Find where the given text appears and provide that cell's center as (x, y) coordinate. 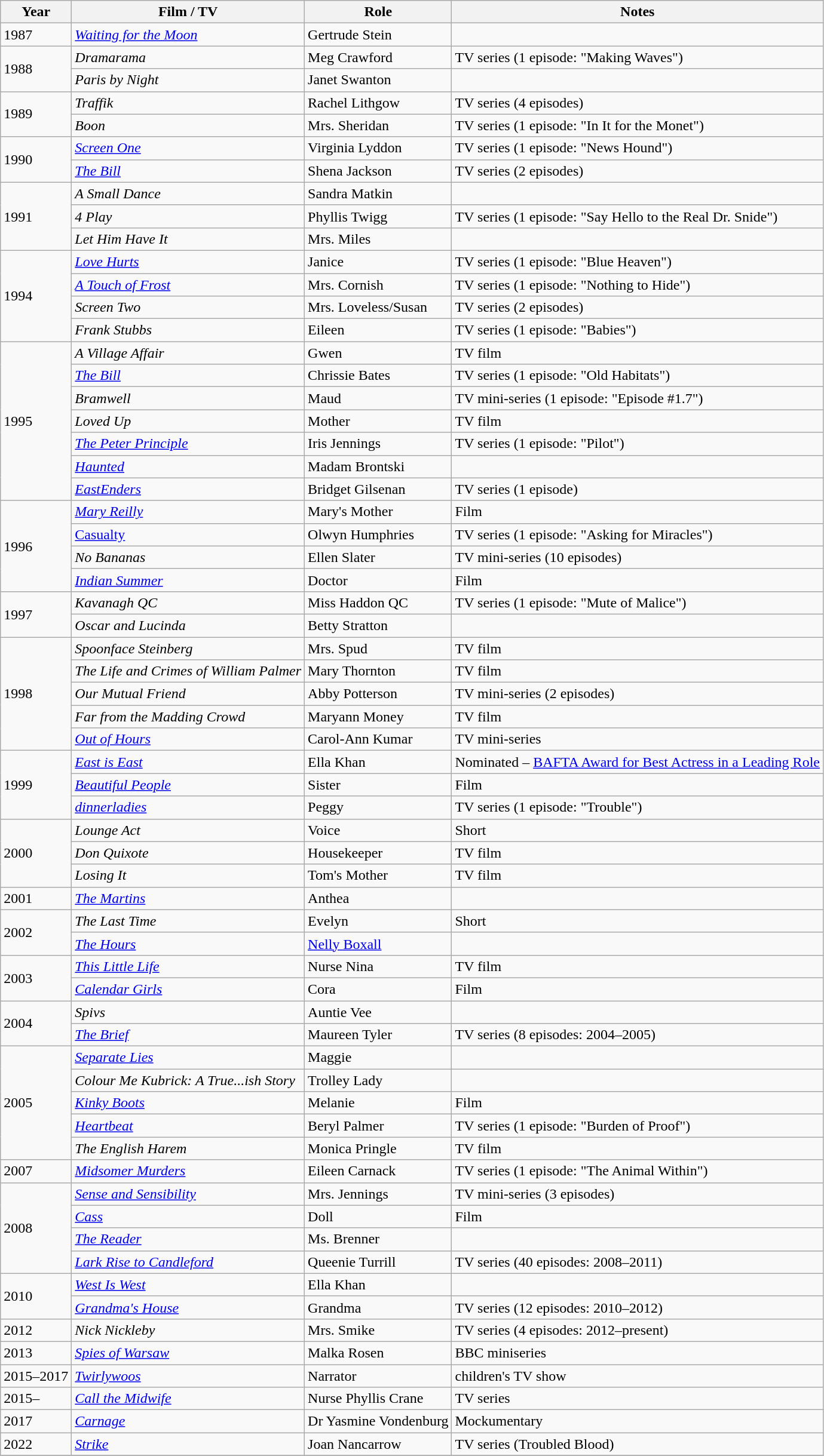
Heartbeat (188, 1126)
Cora (378, 989)
Evelyn (378, 921)
Mrs. Loveless/Susan (378, 308)
Mary Reilly (188, 512)
Don Quixote (188, 853)
This Little Life (188, 966)
West Is West (188, 1285)
2022 (36, 1444)
Virginia Lyddon (378, 148)
Mrs. Jennings (378, 1194)
Loved Up (188, 421)
TV series (1 episode) (638, 489)
Malka Rosen (378, 1353)
Strike (188, 1444)
Eileen Carnack (378, 1171)
Nelly Boxall (378, 944)
2013 (36, 1353)
Dramarama (188, 57)
1988 (36, 69)
Love Hurts (188, 262)
TV mini-series (10 episodes) (638, 557)
Let Him Have It (188, 239)
TV series (12 episodes: 2010–2012) (638, 1307)
Janet Swanton (378, 80)
Mary's Mother (378, 512)
Betty Stratton (378, 625)
Out of Hours (188, 739)
Iris Jennings (378, 444)
Maureen Tyler (378, 1035)
Haunted (188, 466)
2012 (36, 1330)
Our Mutual Friend (188, 694)
Mrs. Spud (378, 648)
The Hours (188, 944)
2015–2017 (36, 1375)
2010 (36, 1296)
1991 (36, 216)
dinnerladies (188, 807)
Calendar Girls (188, 989)
Mockumentary (638, 1421)
2000 (36, 853)
The Martins (188, 898)
No Bananas (188, 557)
Maud (378, 398)
The English Harem (188, 1148)
TV mini-series (638, 739)
TV series (1 episode: "Say Hello to the Real Dr. Snide") (638, 216)
Chrissie Bates (378, 376)
TV series (4 episodes: 2012–present) (638, 1330)
Mrs. Sheridan (378, 125)
EastEnders (188, 489)
Tom's Mother (378, 876)
2003 (36, 978)
BBC miniseries (638, 1353)
TV series (1 episode: "In It for the Monet") (638, 125)
1989 (36, 114)
children's TV show (638, 1375)
Spoonface Steinberg (188, 648)
Carnage (188, 1421)
East is East (188, 762)
Twirlywoos (188, 1375)
Miss Haddon QC (378, 603)
Narrator (378, 1375)
Boon (188, 125)
The Brief (188, 1035)
A Village Affair (188, 353)
TV mini-series (1 episode: "Episode #1.7") (638, 398)
Far from the Madding Crowd (188, 717)
Trolley Lady (378, 1080)
A Touch of Frost (188, 285)
Beryl Palmer (378, 1126)
Role (378, 12)
Joan Nancarrow (378, 1444)
TV series (4 episodes) (638, 103)
Maggie (378, 1058)
Carol-Ann Kumar (378, 739)
1987 (36, 35)
2008 (36, 1228)
TV series (1 episode: "Trouble") (638, 807)
1995 (36, 421)
2001 (36, 898)
TV series (1 episode: "Nothing to Hide") (638, 285)
Notes (638, 12)
Maryann Money (378, 717)
Nurse Phyllis Crane (378, 1399)
4 Play (188, 216)
Doll (378, 1217)
The Life and Crimes of William Palmer (188, 671)
Rachel Lithgow (378, 103)
Mary Thornton (378, 671)
Spivs (188, 1012)
Losing It (188, 876)
Eileen (378, 330)
Bridget Gilsenan (378, 489)
Madam Brontski (378, 466)
Traffik (188, 103)
1997 (36, 614)
Beautiful People (188, 785)
Ellen Slater (378, 557)
2004 (36, 1024)
Gwen (378, 353)
TV series (8 episodes: 2004–2005) (638, 1035)
Oscar and Lucinda (188, 625)
Paris by Night (188, 80)
Screen Two (188, 308)
Janice (378, 262)
Midsomer Murders (188, 1171)
TV series (1 episode: "Pilot") (638, 444)
Screen One (188, 148)
Auntie Vee (378, 1012)
Spies of Warsaw (188, 1353)
Lark Rise to Candleford (188, 1262)
2002 (36, 932)
Grandma's House (188, 1307)
Sense and Sensibility (188, 1194)
Nurse Nina (378, 966)
Nominated – BAFTA Award for Best Actress in a Leading Role (638, 762)
Kavanagh QC (188, 603)
Doctor (378, 580)
TV series (1 episode: "Asking for Miracles") (638, 535)
Mrs. Cornish (378, 285)
Cass (188, 1217)
Year (36, 12)
TV mini-series (2 episodes) (638, 694)
TV series (1 episode: "Burden of Proof") (638, 1126)
Call the Midwife (188, 1399)
TV series (1 episode: "News Hound") (638, 148)
Abby Potterson (378, 694)
Housekeeper (378, 853)
Mother (378, 421)
2005 (36, 1103)
Peggy (378, 807)
Anthea (378, 898)
1999 (36, 785)
1990 (36, 159)
Shena Jackson (378, 171)
TV series (1 episode: "The Animal Within") (638, 1171)
TV series (1 episode: "Babies") (638, 330)
Frank Stubbs (188, 330)
Meg Crawford (378, 57)
Ms. Brenner (378, 1239)
Bramwell (188, 398)
Monica Pringle (378, 1148)
2007 (36, 1171)
Grandma (378, 1307)
Mrs. Miles (378, 239)
The Reader (188, 1239)
TV series (1 episode: "Mute of Malice") (638, 603)
Sister (378, 785)
Voice (378, 830)
TV series (Troubled Blood) (638, 1444)
TV series (40 episodes: 2008–2011) (638, 1262)
Dr Yasmine Vondenburg (378, 1421)
TV series (638, 1399)
Waiting for the Moon (188, 35)
TV series (1 episode: "Old Habitats") (638, 376)
1994 (36, 296)
Separate Lies (188, 1058)
2017 (36, 1421)
Olwyn Humphries (378, 535)
TV series (1 episode: "Blue Heaven") (638, 262)
1996 (36, 546)
Phyllis Twigg (378, 216)
Indian Summer (188, 580)
Mrs. Smike (378, 1330)
Film / TV (188, 12)
The Peter Principle (188, 444)
A Small Dance (188, 193)
Nick Nickleby (188, 1330)
Colour Me Kubrick: A True...ish Story (188, 1080)
Casualty (188, 535)
Queenie Turrill (378, 1262)
Lounge Act (188, 830)
TV mini-series (3 episodes) (638, 1194)
TV series (1 episode: "Making Waves") (638, 57)
Melanie (378, 1103)
Gertrude Stein (378, 35)
1998 (36, 693)
2015– (36, 1399)
Sandra Matkin (378, 193)
The Last Time (188, 921)
Kinky Boots (188, 1103)
